Scan for the cell matching the given text and deliver its [x, y] coordinate at center. 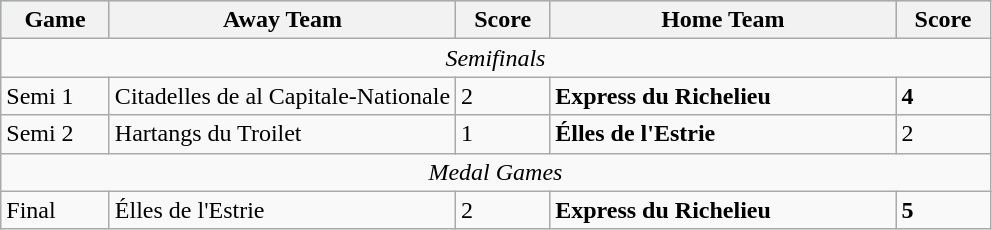
1 [503, 134]
Semi 2 [56, 134]
Game [56, 20]
Home Team [723, 20]
Hartangs du Troilet [282, 134]
Semi 1 [56, 96]
Away Team [282, 20]
4 [943, 96]
Final [56, 210]
Medal Games [496, 172]
Semifinals [496, 58]
Citadelles de al Capitale-Nationale [282, 96]
5 [943, 210]
